Scan for the cell matching the given text and deliver its (x, y) coordinate at center. 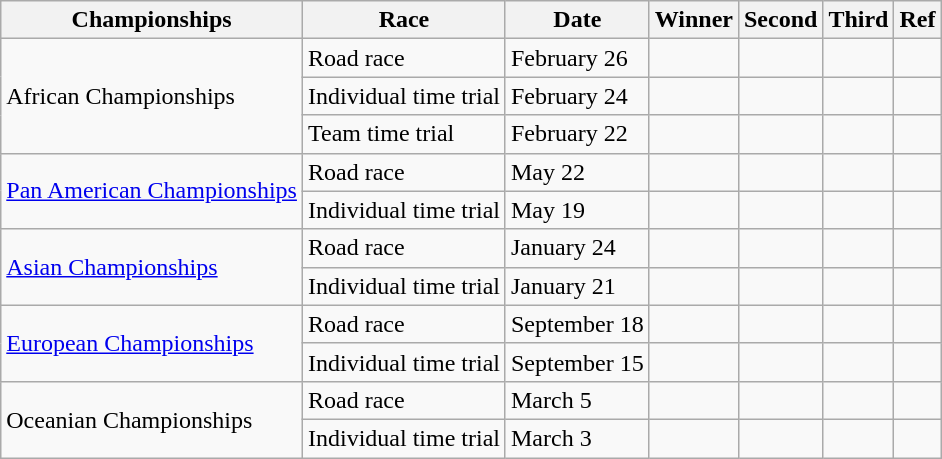
May 22 (577, 172)
Second (780, 20)
Pan American Championships (152, 191)
September 15 (577, 362)
February 26 (577, 58)
March 3 (577, 438)
Winner (694, 20)
Asian Championships (152, 267)
Ref (918, 20)
Championships (152, 20)
European Championships (152, 343)
January 24 (577, 248)
May 19 (577, 210)
Race (404, 20)
Date (577, 20)
African Championships (152, 96)
January 21 (577, 286)
September 18 (577, 324)
February 22 (577, 134)
Team time trial (404, 134)
February 24 (577, 96)
Oceanian Championships (152, 419)
Third (858, 20)
March 5 (577, 400)
